Provide the [X, Y] coordinate of the cell's center where the given text is located.  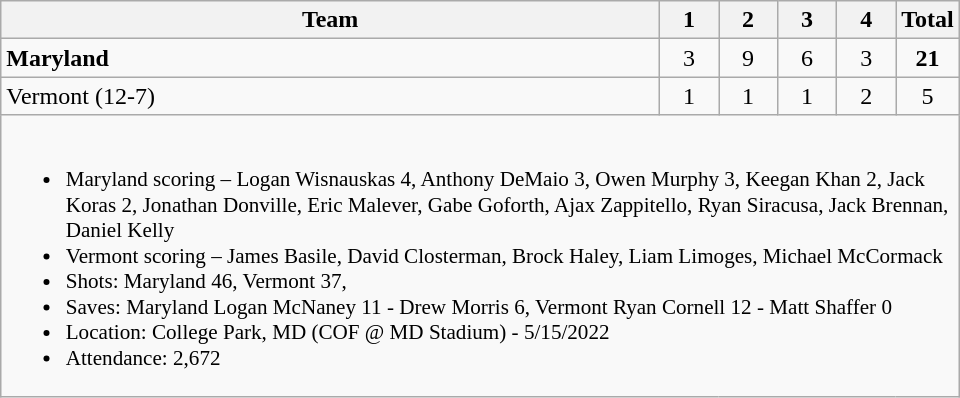
5 [928, 96]
Total [928, 20]
6 [808, 58]
21 [928, 58]
Team [330, 20]
Maryland [330, 58]
4 [866, 20]
Vermont (12-7) [330, 96]
9 [748, 58]
